Determine the (x, y) coordinate at the center of the cell enclosing the given text.  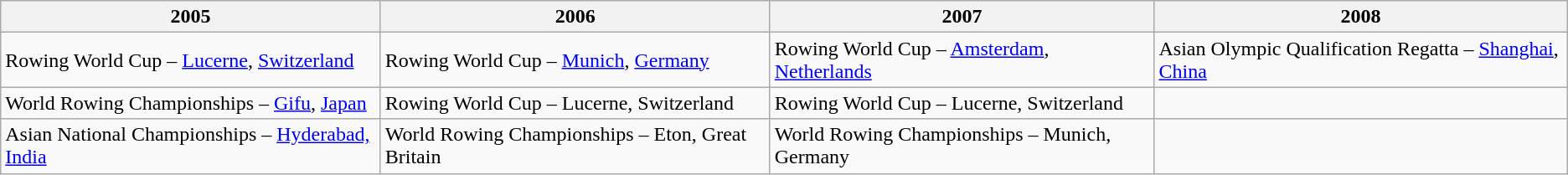
Asian National Championships – Hyderabad, India (191, 146)
Asian Olympic Qualification Regatta – Shanghai, China (1360, 60)
2006 (575, 17)
2007 (962, 17)
Rowing World Cup – Munich, Germany (575, 60)
World Rowing Championships – Gifu, Japan (191, 103)
World Rowing Championships – Munich, Germany (962, 146)
2005 (191, 17)
Rowing World Cup – Amsterdam, Netherlands (962, 60)
World Rowing Championships – Eton, Great Britain (575, 146)
2008 (1360, 17)
